Capture the cell that displays the provided text and extract its (X, Y) central coordinate. 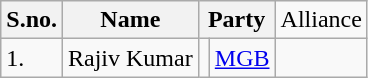
MGB (242, 58)
S.no. (32, 20)
Party (236, 20)
Alliance (321, 20)
Rajiv Kumar (131, 58)
1. (32, 58)
Name (131, 20)
